Find where the given text appears and provide that cell's center as (X, Y) coordinate. 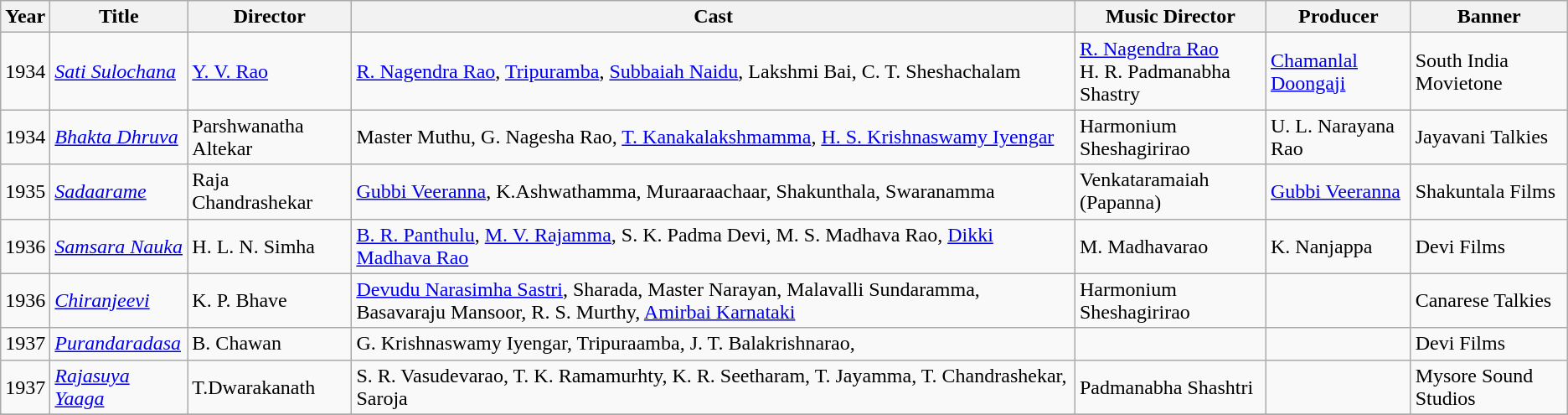
U. L. Narayana Rao (1338, 137)
S. R. Vasudevarao, T. K. Ramamurhty, K. R. Seetharam, T. Jayamma, T. Chandrashekar, Saroja (714, 387)
Canarese Talkies (1489, 300)
B. Chawan (270, 344)
Year (25, 17)
T.Dwarakanath (270, 387)
Banner (1489, 17)
Parshwanatha Altekar (270, 137)
Chamanlal Doongaji (1338, 71)
Cast (714, 17)
Padmanabha Shashtri (1170, 387)
Rajasuya Yaaga (119, 387)
Director (270, 17)
Chiranjeevi (119, 300)
1935 (25, 191)
B. R. Panthulu, M. V. Rajamma, S. K. Padma Devi, M. S. Madhava Rao, Dikki Madhava Rao (714, 246)
Gubbi Veeranna (1338, 191)
Y. V. Rao (270, 71)
South India Movietone (1489, 71)
M. Madhavarao (1170, 246)
K. P. Bhave (270, 300)
K. Nanjappa (1338, 246)
Music Director (1170, 17)
Jayavani Talkies (1489, 137)
Raja Chandrashekar (270, 191)
Samsara Nauka (119, 246)
Title (119, 17)
Venkataramaiah (Papanna) (1170, 191)
Sadaarame (119, 191)
Shakuntala Films (1489, 191)
Producer (1338, 17)
H. L. N. Simha (270, 246)
Purandaradasa (119, 344)
R. Nagendra Rao H. R. Padmanabha Shastry (1170, 71)
Bhakta Dhruva (119, 137)
G. Krishnaswamy Iyengar, Tripuraamba, J. T. Balakrishnarao, (714, 344)
Mysore Sound Studios (1489, 387)
Devudu Narasimha Sastri, Sharada, Master Narayan, Malavalli Sundaramma, Basavaraju Mansoor, R. S. Murthy, Amirbai Karnataki (714, 300)
Master Muthu, G. Nagesha Rao, T. Kanakalakshmamma, H. S. Krishnaswamy Iyengar (714, 137)
Gubbi Veeranna, K.Ashwathamma, Muraaraachaar, Shakunthala, Swaranamma (714, 191)
R. Nagendra Rao, Tripuramba, Subbaiah Naidu, Lakshmi Bai, C. T. Sheshachalam (714, 71)
Sati Sulochana (119, 71)
